Scan for the cell matching the given text and deliver its [x, y] coordinate at center. 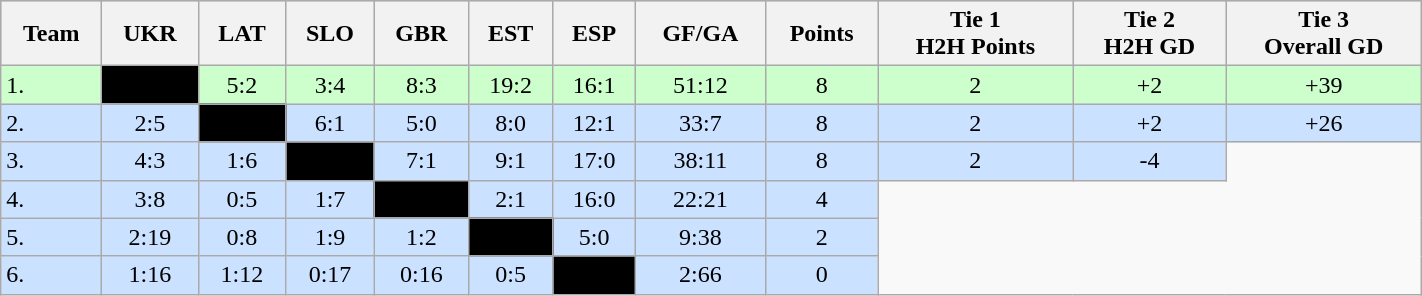
2. [52, 123]
UKR [150, 34]
38:11 [700, 161]
4 [822, 199]
9:38 [700, 237]
1:9 [330, 237]
Points [822, 34]
0:17 [330, 275]
1:16 [150, 275]
Team [52, 34]
12:1 [594, 123]
6:1 [330, 123]
+26 [1324, 123]
3:4 [330, 85]
7:1 [421, 161]
3:8 [150, 199]
16:0 [594, 199]
17:0 [594, 161]
1:6 [242, 161]
3. [52, 161]
1:12 [242, 275]
-4 [1150, 161]
6. [52, 275]
GF/GA [700, 34]
5. [52, 237]
5:2 [242, 85]
0:16 [421, 275]
0:8 [242, 237]
EST [510, 34]
2:1 [510, 199]
33:7 [700, 123]
0 [822, 275]
Tie 2H2H GD [1150, 34]
2:5 [150, 123]
4:3 [150, 161]
8:0 [510, 123]
Tie 3Overall GD [1324, 34]
4. [52, 199]
22:21 [700, 199]
51:12 [700, 85]
9:1 [510, 161]
+39 [1324, 85]
SLO [330, 34]
LAT [242, 34]
1:7 [330, 199]
8:3 [421, 85]
Tie 1H2H Points [976, 34]
16:1 [594, 85]
1:2 [421, 237]
ESP [594, 34]
1. [52, 85]
19:2 [510, 85]
2:66 [700, 275]
2:19 [150, 237]
GBR [421, 34]
